Return [x, y] of the center of cell containing provided text 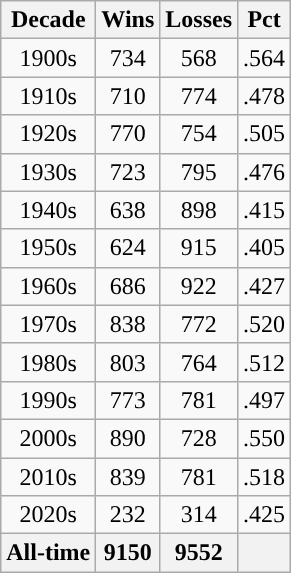
754 [199, 134]
1910s [48, 96]
764 [199, 362]
1960s [48, 286]
.518 [264, 477]
734 [128, 58]
.505 [264, 134]
890 [128, 438]
9552 [199, 553]
1980s [48, 362]
795 [199, 172]
1920s [48, 134]
.512 [264, 362]
.405 [264, 248]
314 [199, 515]
898 [199, 210]
232 [128, 515]
638 [128, 210]
9150 [128, 553]
2020s [48, 515]
2010s [48, 477]
.564 [264, 58]
1950s [48, 248]
Pct [264, 20]
838 [128, 324]
624 [128, 248]
.415 [264, 210]
773 [128, 400]
1990s [48, 400]
710 [128, 96]
Decade [48, 20]
.425 [264, 515]
2000s [48, 438]
.520 [264, 324]
1940s [48, 210]
915 [199, 248]
All-time [48, 553]
.427 [264, 286]
Losses [199, 20]
.497 [264, 400]
.550 [264, 438]
839 [128, 477]
728 [199, 438]
772 [199, 324]
1970s [48, 324]
723 [128, 172]
1900s [48, 58]
1930s [48, 172]
686 [128, 286]
.478 [264, 96]
803 [128, 362]
774 [199, 96]
770 [128, 134]
568 [199, 58]
Wins [128, 20]
922 [199, 286]
.476 [264, 172]
